Return the [x, y] coordinate for the center point of the cell that contains the specified text.  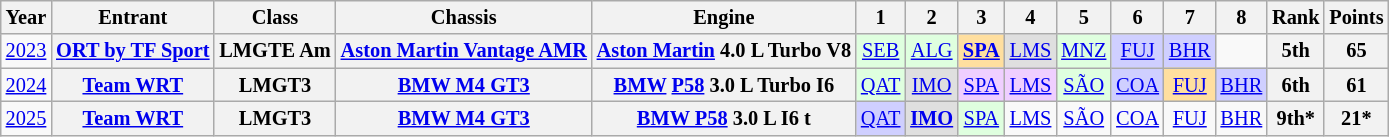
SEB [880, 51]
ALG [932, 51]
6th [1296, 85]
2 [932, 17]
5 [1084, 17]
2023 [26, 51]
Class [274, 17]
2025 [26, 118]
Engine [724, 17]
7 [1190, 17]
9th* [1296, 118]
Aston Martin 4.0 L Turbo V8 [724, 51]
21* [1356, 118]
Aston Martin Vantage AMR [464, 51]
BMW P58 3.0 L I6 t [724, 118]
1 [880, 17]
Points [1356, 17]
3 [982, 17]
Entrant [132, 17]
MNZ [1084, 51]
BMW P58 3.0 L Turbo I6 [724, 85]
ORT by TF Sport [132, 51]
65 [1356, 51]
8 [1242, 17]
2024 [26, 85]
Year [26, 17]
4 [1031, 17]
LMGTE Am [274, 51]
5th [1296, 51]
Rank [1296, 17]
Chassis [464, 17]
61 [1356, 85]
6 [1138, 17]
